Extract the (x, y) coordinate from the center of the cell holding the provided text.  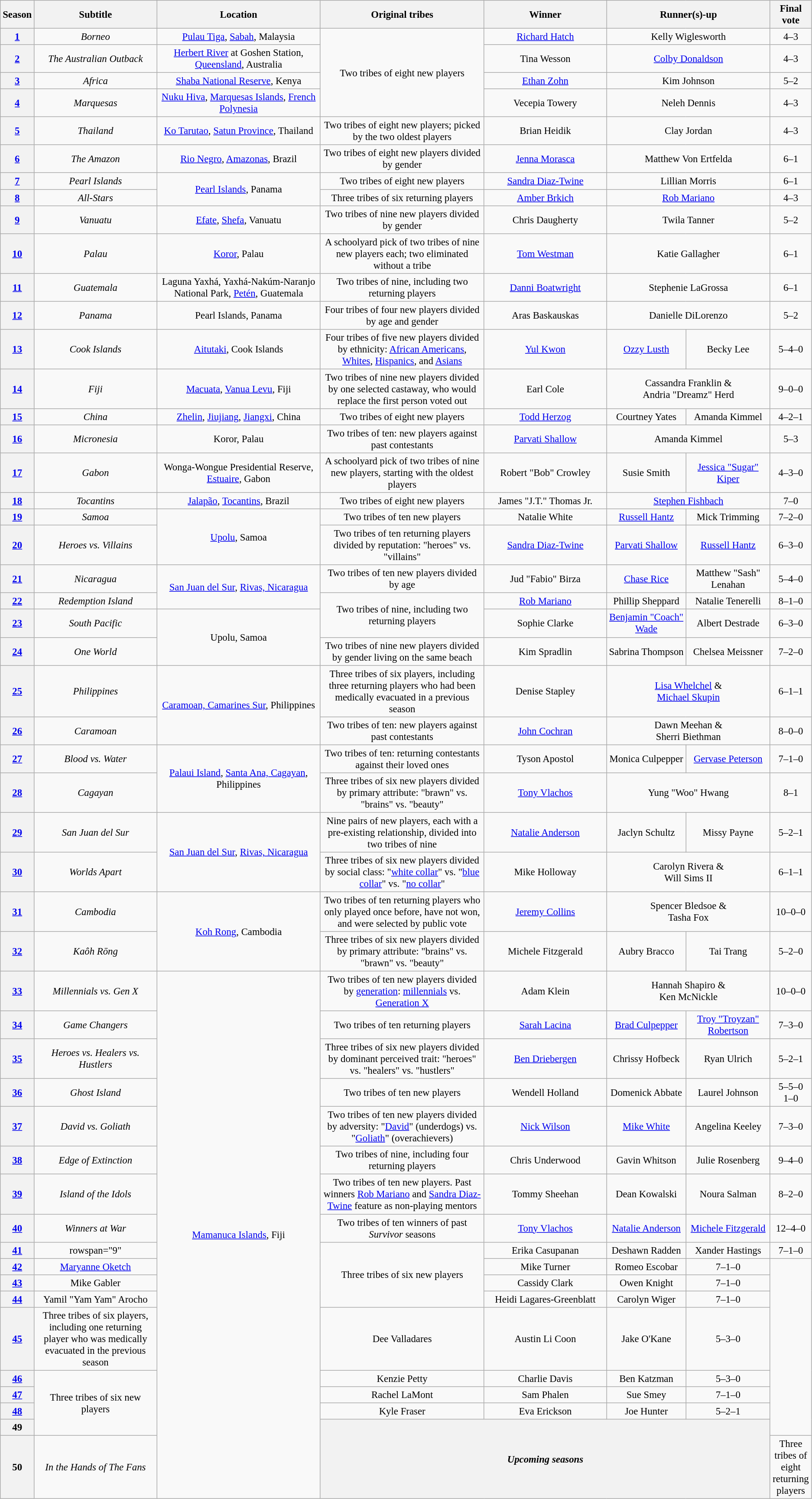
Katie Gallagher (688, 254)
Domenick Abbate (646, 1092)
Sarah Lacina (545, 1025)
Game Changers (95, 1025)
Xander Hastings (728, 1250)
Deshawn Radden (646, 1250)
Millennials vs. Gen X (95, 991)
Lillian Morris (688, 181)
Runner(s)-up (688, 15)
5–3 (790, 439)
Danni Boatwright (545, 287)
46 (17, 1378)
Three tribes of six players, including one returning player who was medically evacuated in the previous season (95, 1339)
Location (239, 15)
South Pacific (95, 623)
Two tribes of eight new players divided by gender (402, 159)
24 (17, 651)
Romeo Escobar (646, 1267)
32 (17, 952)
Sue Smey (646, 1395)
Clay Jordan (688, 131)
Maryanne Oketch (95, 1267)
18 (17, 501)
Palaui Island, Santa Ana, Cagayan, Philippines (239, 779)
Nick Wilson (545, 1127)
The Amazon (95, 159)
12 (17, 316)
20 (17, 545)
Three tribes of six new players divided by dominant perceived trait: "heroes" vs. "healers" vs. "hustlers" (402, 1059)
6 (17, 159)
16 (17, 439)
Two tribes of nine new players divided by gender living on the same beach (402, 651)
Brad Culpepper (646, 1025)
Cassidy Clark (545, 1283)
Koh Rong, Cambodia (239, 931)
35 (17, 1059)
36 (17, 1092)
13 (17, 349)
Three tribes of six new players divided by primary attribute: "brains" vs. "brawn" vs. "beauty" (402, 952)
9 (17, 219)
Caramoan (95, 731)
Cagayan (95, 793)
Rachel LaMont (402, 1395)
3 (17, 81)
9–4–0 (790, 1160)
14 (17, 389)
Erika Casupanan (545, 1250)
rowspan="9" (95, 1250)
Becky Lee (728, 349)
Matthew "Sash" Lenahan (728, 579)
Subtitle (95, 15)
A schoolyard pick of two tribes of nine new players each; two eliminated without a tribe (402, 254)
Season (17, 15)
5–2–0 (790, 952)
19 (17, 517)
Hannah Shapiro & Ken McNickle (688, 991)
Heroes vs. Villains (95, 545)
Two tribes of ten: returning contestants against their loved ones (402, 759)
Winner (545, 15)
Two tribes of ten returning players who only played once before, have not won, and were selected by public vote (402, 912)
Joe Hunter (646, 1411)
Angelina Keeley (728, 1127)
Samoa (95, 517)
Sophie Clarke (545, 623)
Micronesia (95, 439)
Fiji (95, 389)
Jenna Morasca (545, 159)
Aitutaki, Cook Islands (239, 349)
4–3–0 (790, 473)
Courtney Yates (646, 417)
Four tribes of five new players divided by ethnicity: African Americans, Whites, Hispanics, and Asians (402, 349)
Mike Gabler (95, 1283)
Monica Culpepper (646, 759)
45 (17, 1339)
Carolyn Rivera & Will Sims II (688, 872)
21 (17, 579)
Palau (95, 254)
Three tribes of six new players divided by primary attribute: "brawn" vs. "brains" vs. "beauty" (402, 793)
Guatemala (95, 287)
Susie Smith (646, 473)
Zhelin, Jiujiang, Jiangxi, China (239, 417)
Original tribes (402, 15)
Kim Spradlin (545, 651)
Dee Valladares (402, 1339)
Yung "Woo" Hwang (688, 793)
27 (17, 759)
10 (17, 254)
17 (17, 473)
Pulau Tiga, Sabah, Malaysia (239, 37)
Pearl Islands (95, 181)
Shaba National Reserve, Kenya (239, 81)
Natalie Tenerelli (728, 601)
37 (17, 1127)
15 (17, 417)
Jalapão, Tocantins, Brazil (239, 501)
Africa (95, 81)
Kelly Wiglesworth (688, 37)
Neleh Dennis (688, 103)
Denise Stapley (545, 691)
5–5–01–0 (790, 1092)
22 (17, 601)
26 (17, 731)
Ethan Zohn (545, 81)
34 (17, 1025)
Final vote (790, 15)
Jud "Fabio" Birza (545, 579)
Phillip Sheppard (646, 601)
Richard Hatch (545, 37)
Marquesas (95, 103)
Nine pairs of new players, each with a pre-existing relationship, divided into two tribes of nine (402, 832)
Two tribes of ten returning players divided by reputation: "heroes" vs. "villains" (402, 545)
Winners at War (95, 1229)
Ryan Ulrich (728, 1059)
42 (17, 1267)
Troy "Troyzan" Robertson (728, 1025)
Cambodia (95, 912)
Stephen Fishbach (688, 501)
30 (17, 872)
Herbert River at Goshen Station, Queensland, Australia (239, 59)
Nuku Hiva, Marquesas Islands, French Polynesia (239, 103)
Upcoming seasons (545, 1459)
Three tribes of six returning players (402, 198)
41 (17, 1250)
All-Stars (95, 198)
Philippines (95, 691)
John Cochran (545, 731)
12–4–0 (790, 1229)
A schoolyard pick of two tribes of nine new players, starting with the oldest players (402, 473)
Wonga-Wongue Presidential Reserve, Estuaire, Gabon (239, 473)
8–2–0 (790, 1194)
48 (17, 1411)
China (95, 417)
11 (17, 287)
Twila Tanner (688, 219)
Adam Klein (545, 991)
43 (17, 1283)
Borneo (95, 37)
1 (17, 37)
Tommy Sheehan (545, 1194)
Chris Underwood (545, 1160)
7 (17, 181)
Robert "Bob" Crowley (545, 473)
33 (17, 991)
Heroes vs. Healers vs. Hustlers (95, 1059)
Gavin Whitson (646, 1160)
Thailand (95, 131)
Mike White (646, 1127)
Four tribes of four new players divided by age and gender (402, 316)
Three tribes of six players, including three returning players who had been medically evacuated in a previous season (402, 691)
Efate, Shefa, Vanuatu (239, 219)
Charlie Davis (545, 1378)
Mick Trimming (728, 517)
Panama (95, 316)
Lisa Whelchel & Michael Skupin (688, 691)
49 (17, 1427)
Two tribes of ten new players divided by generation: millennials vs. Generation X (402, 991)
Aras Baskauskas (545, 316)
The Australian Outback (95, 59)
Laguna Yaxhá, Yaxhá-Nakúm-Naranjo National Park, Petén, Guatemala (239, 287)
Brian Heidik (545, 131)
Kenzie Petty (402, 1378)
Albert Destrade (728, 623)
Jaclyn Schultz (646, 832)
Tyson Apostol (545, 759)
Yul Kwon (545, 349)
Two tribes of ten winners of past Survivor seasons (402, 1229)
Julie Rosenberg (728, 1160)
Spencer Bledsoe & Tasha Fox (688, 912)
Two tribes of nine, including four returning players (402, 1160)
Mike Holloway (545, 872)
Cook Islands (95, 349)
40 (17, 1229)
Tina Wesson (545, 59)
Kaôh Rōng (95, 952)
Chris Daugherty (545, 219)
Aubry Bracco (646, 952)
Chase Rice (646, 579)
23 (17, 623)
31 (17, 912)
Two tribes of eight new players; picked by the two oldest players (402, 131)
In the Hands of The Fans (95, 1467)
Danielle DiLorenzo (688, 316)
Benjamin "Coach" Wade (646, 623)
8–0–0 (790, 731)
7–0 (790, 501)
Missy Payne (728, 832)
Jeremy Collins (545, 912)
Dawn Meehan & Sherri Biethman (688, 731)
Chrissy Hofbeck (646, 1059)
Ko Tarutao, Satun Province, Thailand (239, 131)
Two tribes of ten returning players (402, 1025)
Kim Johnson (688, 81)
47 (17, 1395)
Caramoan, Camarines Sur, Philippines (239, 705)
Macuata, Vanua Levu, Fiji (239, 389)
Chelsea Meissner (728, 651)
38 (17, 1160)
Vanuatu (95, 219)
San Juan del Sur (95, 832)
Sam Phalen (545, 1395)
Eva Erickson (545, 1411)
Mike Turner (545, 1267)
Ben Driebergen (545, 1059)
28 (17, 793)
Dean Kowalski (646, 1194)
Redemption Island (95, 601)
4 (17, 103)
James "J.T." Thomas Jr. (545, 501)
Carolyn Wiger (646, 1299)
Laurel Johnson (728, 1092)
Yamil "Yam Yam" Arocho (95, 1299)
Jake O'Kane (646, 1339)
Worlds Apart (95, 872)
Heidi Lagares-Greenblatt (545, 1299)
5 (17, 131)
Ozzy Lusth (646, 349)
Colby Donaldson (688, 59)
David vs. Goliath (95, 1127)
Rio Negro, Amazonas, Brazil (239, 159)
39 (17, 1194)
Three tribes of eight returning players (790, 1467)
Natalie White (545, 517)
Austin Li Coon (545, 1339)
Tai Trang (728, 952)
Tocantins (95, 501)
29 (17, 832)
Owen Knight (646, 1283)
One World (95, 651)
9–0–0 (790, 389)
Cassandra Franklin & Andria "Dreamz" Herd (688, 389)
2 (17, 59)
Amber Brkich (545, 198)
Todd Herzog (545, 417)
Vecepia Towery (545, 103)
Two tribes of nine new players divided by one selected castaway, who would replace the first person voted out (402, 389)
Island of the Idols (95, 1194)
Two tribes of ten new players divided by adversity: "David" (underdogs) vs. "Goliath" (overachievers) (402, 1127)
Earl Cole (545, 389)
4–2–1 (790, 417)
Blood vs. Water (95, 759)
Noura Salman (728, 1194)
Mamanuca Islands, Fiji (239, 1235)
Nicaragua (95, 579)
25 (17, 691)
Two tribes of ten new players. Past winners Rob Mariano and Sandra Diaz-Twine feature as non-playing mentors (402, 1194)
44 (17, 1299)
Tom Westman (545, 254)
Gabon (95, 473)
8–1 (790, 793)
Jessica "Sugar" Kiper (728, 473)
Ghost Island (95, 1092)
Edge of Extinction (95, 1160)
Stephenie LaGrossa (688, 287)
Wendell Holland (545, 1092)
Two tribes of nine new players divided by gender (402, 219)
50 (17, 1467)
Ben Katzman (646, 1378)
Gervase Peterson (728, 759)
Kyle Fraser (402, 1411)
8–1–0 (790, 601)
Sabrina Thompson (646, 651)
Matthew Von Ertfelda (688, 159)
8 (17, 198)
Two tribes of ten new players divided by age (402, 579)
Three tribes of six new players divided by social class: "white collar" vs. "blue collar" vs. "no collar" (402, 872)
